Detect which cell encompasses the target text, then output its (X, Y) center coordinate. 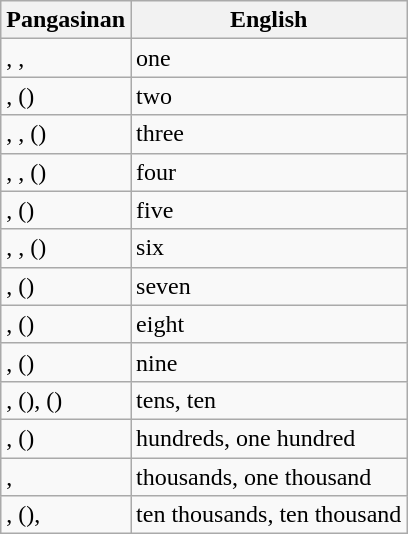
nine (269, 362)
, (), () (66, 400)
thousands, one thousand (269, 477)
eight (269, 324)
Pangasinan (66, 20)
, (66, 477)
five (269, 210)
hundreds, one hundred (269, 438)
tens, ten (269, 400)
six (269, 248)
four (269, 172)
seven (269, 286)
English (269, 20)
, , (66, 58)
ten thousands, ten thousand (269, 515)
one (269, 58)
, (), (66, 515)
two (269, 96)
three (269, 134)
